Search for the cell housing the specified text and yield its (X, Y) center coordinate. 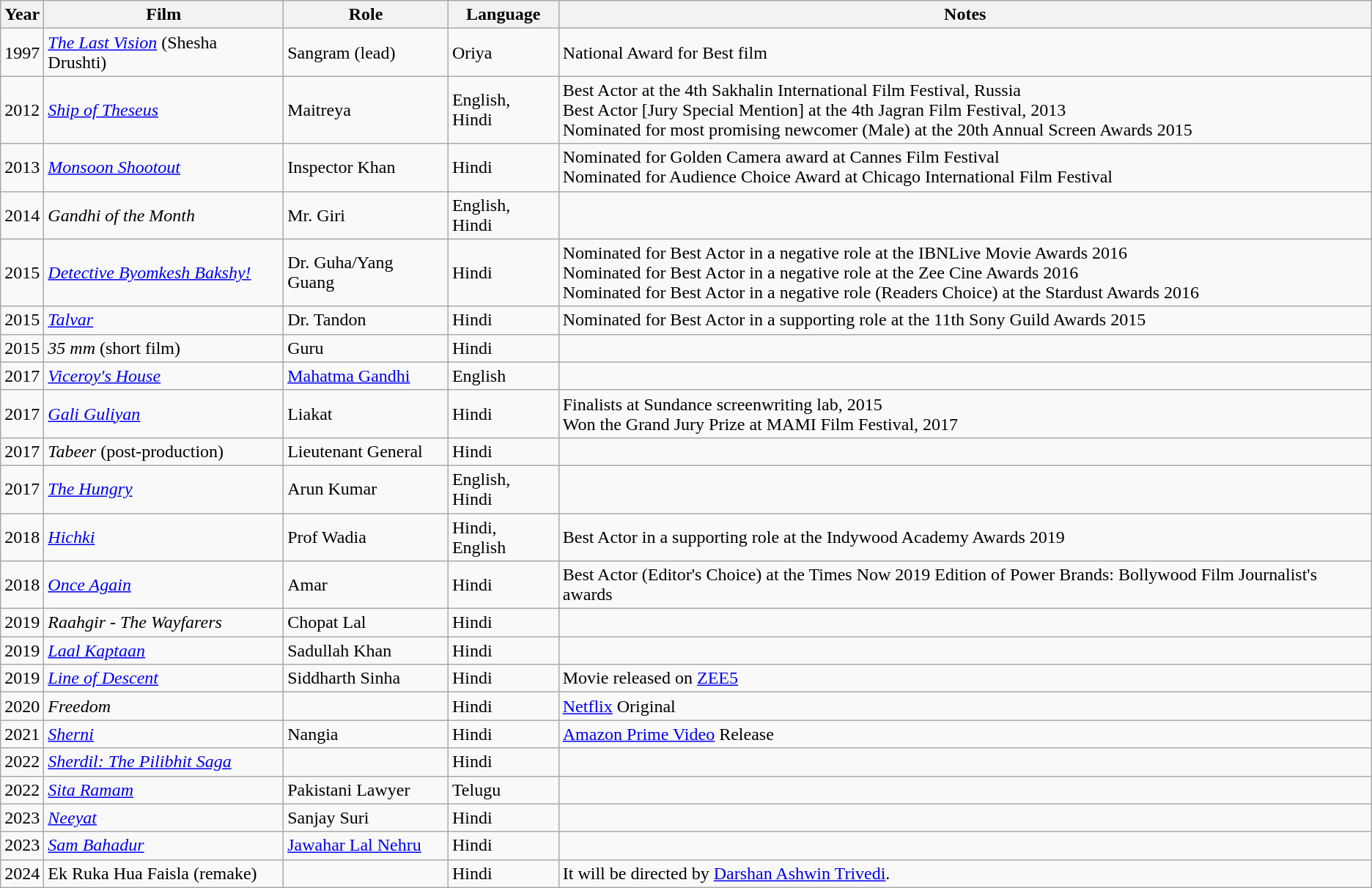
Finalists at Sundance screenwriting lab, 2015Won the Grand Jury Prize at MAMI Film Festival, 2017 (965, 413)
Telugu (503, 790)
Gandhi of the Month (164, 215)
Mahatma Gandhi (366, 376)
Hindi, English (503, 536)
Siddharth Sinha (366, 678)
Gali Guliyan (164, 413)
Pakistani Lawyer (366, 790)
Year (22, 15)
Ek Ruka Hua Faisla (remake) (164, 873)
Monsoon Shootout (164, 167)
Notes (965, 15)
Sherni (164, 734)
The Hungry (164, 489)
Dr. Tandon (366, 320)
National Award for Best film (965, 53)
Freedom (164, 706)
Prof Wadia (366, 536)
Liakat (366, 413)
The Last Vision (Shesha Drushti) (164, 53)
Line of Descent (164, 678)
Dr. Guha/Yang Guang (366, 273)
Film (164, 15)
2021 (22, 734)
Talvar (164, 320)
Movie released on ZEE5 (965, 678)
English (503, 376)
35 mm (short film) (164, 348)
Nominated for Best Actor in a supporting role at the 11th Sony Guild Awards 2015 (965, 320)
Nangia (366, 734)
Sadullah Khan (366, 651)
Laal Kaptaan (164, 651)
Role (366, 15)
Maitreya (366, 110)
Guru (366, 348)
Lieutenant General (366, 451)
2012 (22, 110)
Sangram (lead) (366, 53)
Sanjay Suri (366, 818)
Jawahar Lal Nehru (366, 846)
Best Actor (Editor's Choice) at the Times Now 2019 Edition of Power Brands: Bollywood Film Journalist's awards (965, 585)
Arun Kumar (366, 489)
Nominated for Golden Camera award at Cannes Film FestivalNominated for Audience Choice Award at Chicago International Film Festival (965, 167)
2024 (22, 873)
Amar (366, 585)
1997 (22, 53)
Viceroy's House (164, 376)
Neeyat (164, 818)
Detective Byomkesh Bakshy! (164, 273)
Sherdil: The Pilibhit Saga (164, 762)
Once Again (164, 585)
2013 (22, 167)
Best Actor in a supporting role at the Indywood Academy Awards 2019 (965, 536)
Ship of Theseus (164, 110)
2014 (22, 215)
Raahgir - The Wayfarers (164, 623)
Chopat Lal (366, 623)
It will be directed by Darshan Ashwin Trivedi. (965, 873)
2020 (22, 706)
Mr. Giri (366, 215)
Hichki (164, 536)
Amazon Prime Video Release (965, 734)
Sam Bahadur (164, 846)
Tabeer (post-production) (164, 451)
Oriya (503, 53)
Inspector Khan (366, 167)
Language (503, 15)
Netflix Original (965, 706)
Sita Ramam (164, 790)
